Extract the (X, Y) coordinate from the center of the cell holding the provided text.  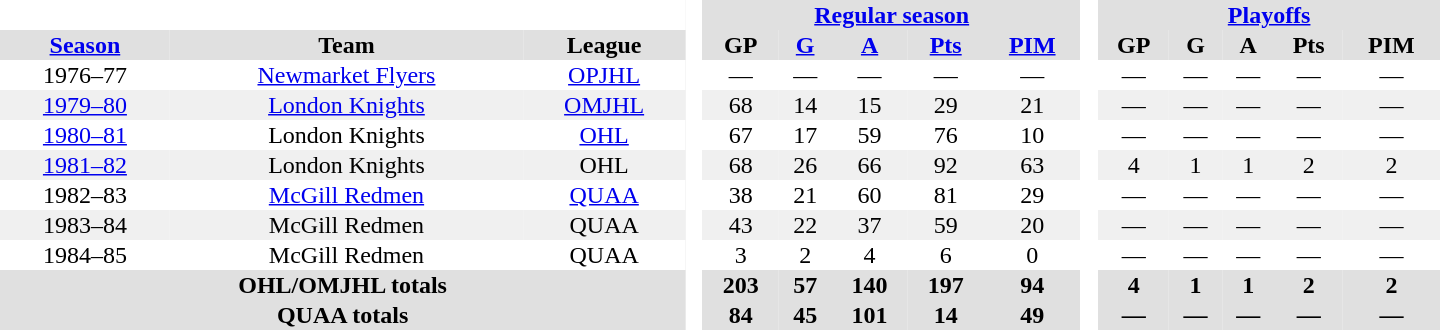
OHL/OMJHL totals (342, 285)
1981–82 (85, 165)
OPJHL (604, 75)
3 (741, 255)
0 (1032, 255)
57 (806, 285)
Regular season (892, 15)
10 (1032, 135)
20 (1032, 225)
38 (741, 195)
17 (806, 135)
Playoffs (1269, 15)
67 (741, 135)
197 (946, 285)
League (604, 45)
1983–84 (85, 225)
26 (806, 165)
81 (946, 195)
15 (870, 105)
1976–77 (85, 75)
Team (346, 45)
49 (1032, 315)
37 (870, 225)
203 (741, 285)
60 (870, 195)
6 (946, 255)
45 (806, 315)
101 (870, 315)
94 (1032, 285)
43 (741, 225)
66 (870, 165)
1984–85 (85, 255)
Newmarket Flyers (346, 75)
1980–81 (85, 135)
OMJHL (604, 105)
76 (946, 135)
84 (741, 315)
Season (85, 45)
QUAA totals (342, 315)
1979–80 (85, 105)
92 (946, 165)
63 (1032, 165)
1982–83 (85, 195)
140 (870, 285)
22 (806, 225)
